Provide the (x, y) coordinate of the cell's center where the given text is located.  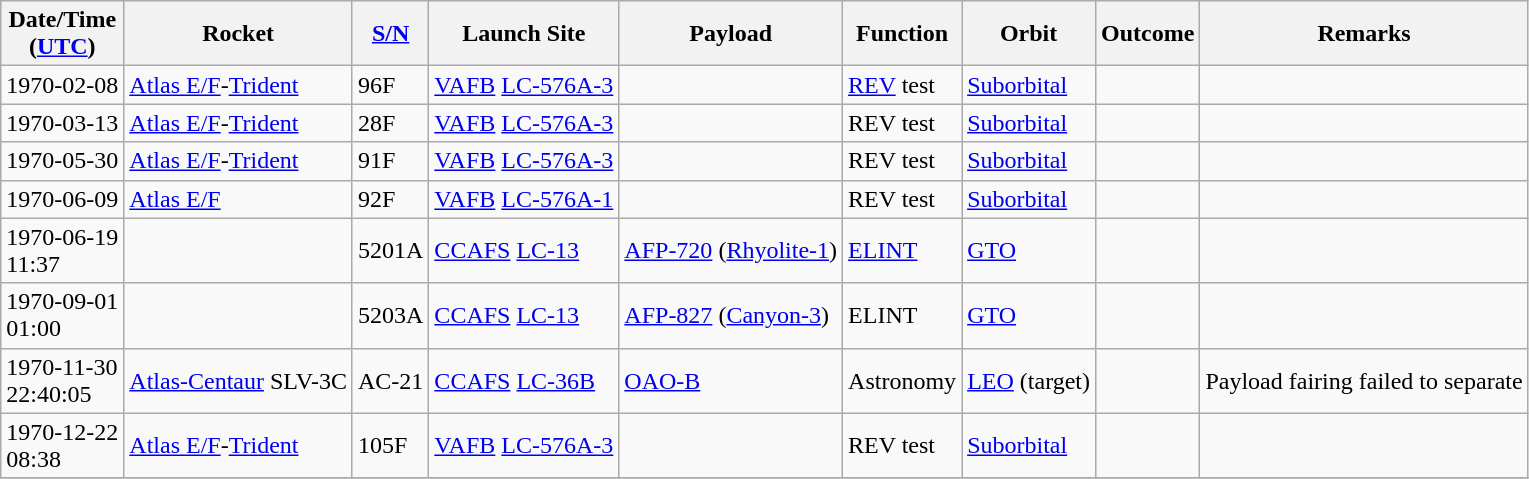
96F (390, 85)
AC-21 (390, 380)
1970-03-13 (62, 123)
CCAFS LC-36B (524, 380)
Orbit (1029, 34)
1970-12-2208:38 (62, 446)
1970-11-3022:40:05 (62, 380)
5201A (390, 250)
105F (390, 446)
S/N (390, 34)
1970-05-30 (62, 161)
Function (902, 34)
Launch Site (524, 34)
Payload fairing failed to separate (1364, 380)
Date/Time(UTC) (62, 34)
92F (390, 199)
Atlas E/F (238, 199)
Atlas-Centaur SLV-3C (238, 380)
28F (390, 123)
Payload (731, 34)
1970-02-08 (62, 85)
Outcome (1148, 34)
AFP-720 (Rhyolite-1) (731, 250)
5203A (390, 316)
Remarks (1364, 34)
LEO (target) (1029, 380)
1970-09-0101:00 (62, 316)
Astronomy (902, 380)
VAFB LC-576A-1 (524, 199)
AFP-827 (Canyon-3) (731, 316)
Rocket (238, 34)
1970-06-1911:37 (62, 250)
91F (390, 161)
OAO-B (731, 380)
1970-06-09 (62, 199)
